Return the (X, Y) coordinate for the center point of the cell that contains the specified text.  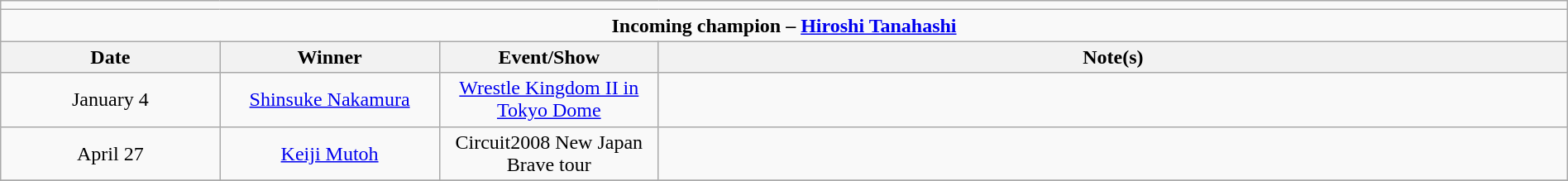
Shinsuke Nakamura (329, 99)
Date (111, 57)
Incoming champion – Hiroshi Tanahashi (784, 26)
Wrestle Kingdom II in Tokyo Dome (549, 99)
Keiji Mutoh (329, 154)
April 27 (111, 154)
Winner (329, 57)
Event/Show (549, 57)
January 4 (111, 99)
Circuit2008 New Japan Brave tour (549, 154)
Note(s) (1113, 57)
